Capture the cell that displays the provided text and extract its (X, Y) central coordinate. 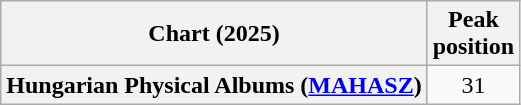
Peakposition (473, 34)
31 (473, 85)
Hungarian Physical Albums (MAHASZ) (214, 85)
Chart (2025) (214, 34)
